Return [x, y] of the center of cell containing provided text 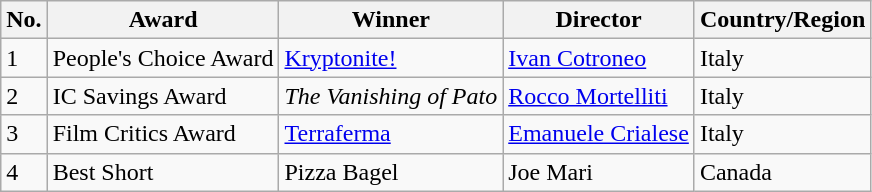
Pizza Bagel [391, 172]
Terraferma [391, 134]
Kryptonite! [391, 58]
Award [163, 20]
2 [24, 96]
1 [24, 58]
Rocco Mortelliti [599, 96]
Country/Region [782, 20]
People's Choice Award [163, 58]
Joe Mari [599, 172]
3 [24, 134]
No. [24, 20]
Best Short [163, 172]
IC Savings Award [163, 96]
Canada [782, 172]
Film Critics Award [163, 134]
Winner [391, 20]
4 [24, 172]
Director [599, 20]
Ivan Cotroneo [599, 58]
The Vanishing of Pato [391, 96]
Emanuele Crialese [599, 134]
